Pinpoint the cell where the given text exists, returning its [x, y] midpoint coordinate. 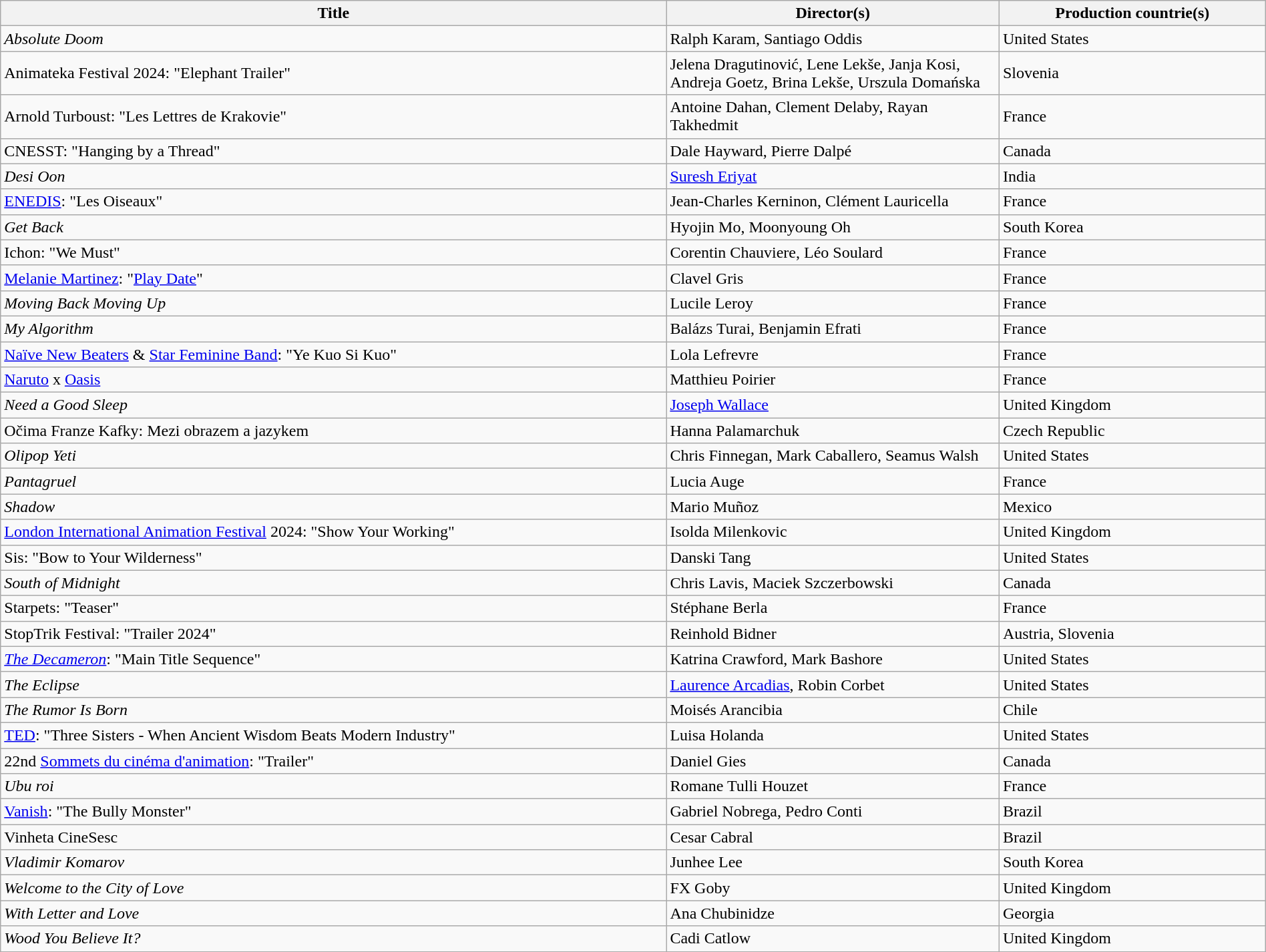
CNESST: "Hanging by a Thread" [334, 151]
Chris Lavis, Maciek Szczerbowski [833, 583]
FX Goby [833, 888]
Hyojin Mo, Moonyoung Oh [833, 227]
Antoine Dahan, Clement Delaby, Rayan Takhedmit [833, 116]
Starpets: "Teaser" [334, 608]
With Letter and Love [334, 913]
Mexico [1132, 507]
Wood You Believe It? [334, 939]
22nd Sommets du cinéma d'animation: "Trailer" [334, 760]
Title [334, 13]
Vinheta CineSesc [334, 837]
The Rumor Is Born [334, 710]
Vladimir Komarov [334, 863]
Ubu roi [334, 786]
Clavel Gris [833, 278]
Chile [1132, 710]
Gabriel Nobrega, Pedro Conti [833, 812]
Ralph Karam, Santiago Oddis [833, 39]
Shadow [334, 507]
Chris Finnegan, Mark Caballero, Seamus Walsh [833, 456]
Sis: "Bow to Your Wilderness" [334, 557]
Matthieu Poirier [833, 380]
StopTrik Festival: "Trailer 2024" [334, 634]
Production countrie(s) [1132, 13]
Očima Franze Kafky: Mezi obrazem a jazykem [334, 431]
Romane Tulli Houzet [833, 786]
Georgia [1132, 913]
Balázs Turai, Benjamin Efrati [833, 328]
Czech Republic [1132, 431]
Naïve New Beaters & Star Feminine Band: "Ye Kuo Si Kuo" [334, 354]
Pantagruel [334, 481]
Danski Tang [833, 557]
Corentin Chauviere, Léo Soulard [833, 252]
South of Midnight [334, 583]
London International Animation Festival 2024: "Show Your Working" [334, 532]
Lucia Auge [833, 481]
Arnold Turboust: "Les Lettres de Krakovie" [334, 116]
Need a Good Sleep [334, 405]
Cesar Cabral [833, 837]
Lucile Leroy [833, 303]
Jean-Charles Kerninon, Clément Lauricella [833, 202]
Animateka Festival 2024: "Elephant Trailer" [334, 73]
The Eclipse [334, 684]
Moving Back Moving Up [334, 303]
Isolda Milenkovic [833, 532]
Jelena Dragutinović, Lene Lekše, Janja Kosi, Andreja Goetz, Brina Lekše, Urszula Domańska [833, 73]
Moisés Arancibia [833, 710]
Daniel Gies [833, 760]
The Decameron: "Main Title Sequence" [334, 659]
Junhee Lee [833, 863]
My Algorithm [334, 328]
Austria, Slovenia [1132, 634]
Olipop Yeti [334, 456]
Dale Hayward, Pierre Dalpé [833, 151]
TED: "Three Sisters - When Ancient Wisdom Beats Modern Industry" [334, 735]
ENEDIS: "Les Oiseaux" [334, 202]
Melanie Martinez: "Play Date" [334, 278]
India [1132, 176]
Desi Oon [334, 176]
Absolute Doom [334, 39]
Suresh Eriyat [833, 176]
Vanish: "The Bully Monster" [334, 812]
Luisa Holanda [833, 735]
Director(s) [833, 13]
Joseph Wallace [833, 405]
Ana Chubinidze [833, 913]
Hanna Palamarchuk [833, 431]
Laurence Arcadias, Robin Corbet [833, 684]
Stéphane Berla [833, 608]
Welcome to the City of Love [334, 888]
Ichon: "We Must" [334, 252]
Reinhold Bidner [833, 634]
Slovenia [1132, 73]
Cadi Catlow [833, 939]
Lola Lefrevre [833, 354]
Mario Muñoz [833, 507]
Get Back [334, 227]
Katrina Crawford, Mark Bashore [833, 659]
Naruto x Oasis [334, 380]
